Return the [X, Y] coordinate for the center point of the cell that contains the specified text.  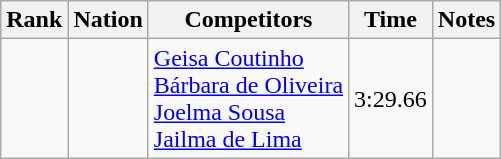
Time [391, 20]
Competitors [248, 20]
3:29.66 [391, 98]
Rank [34, 20]
Nation [108, 20]
Geisa CoutinhoBárbara de OliveiraJoelma SousaJailma de Lima [248, 98]
Notes [466, 20]
